Find where the given text appears and provide that cell's center as (X, Y) coordinate. 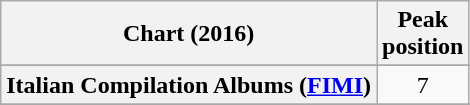
7 (423, 85)
Peak position (423, 34)
Chart (2016) (189, 34)
Italian Compilation Albums (FIMI) (189, 85)
